Find where the given text appears and provide that cell's center as [x, y] coordinate. 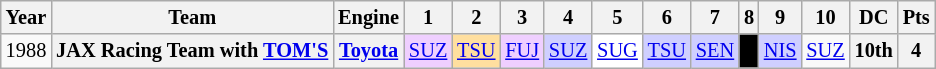
3 [522, 17]
Toyota [368, 51]
10th [874, 51]
8 [749, 17]
Team [192, 17]
1988 [26, 51]
9 [780, 17]
6 [667, 17]
NIS [780, 51]
DC [874, 17]
1 [428, 17]
FUJ [522, 51]
JAX Racing Team with TOM'S [192, 51]
Pts [916, 17]
Engine [368, 17]
SEN [715, 51]
2 [476, 17]
Year [26, 17]
5 [617, 17]
7 [715, 17]
10 [825, 17]
SUG [617, 51]
